Capture the cell that displays the provided text and extract its (x, y) central coordinate. 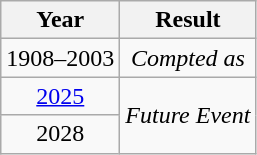
Result (188, 20)
Compted as (188, 58)
2025 (60, 96)
Future Event (188, 115)
Year (60, 20)
1908–2003 (60, 58)
2028 (60, 134)
